Extract the [x, y] coordinate from the center of the cell holding the provided text.  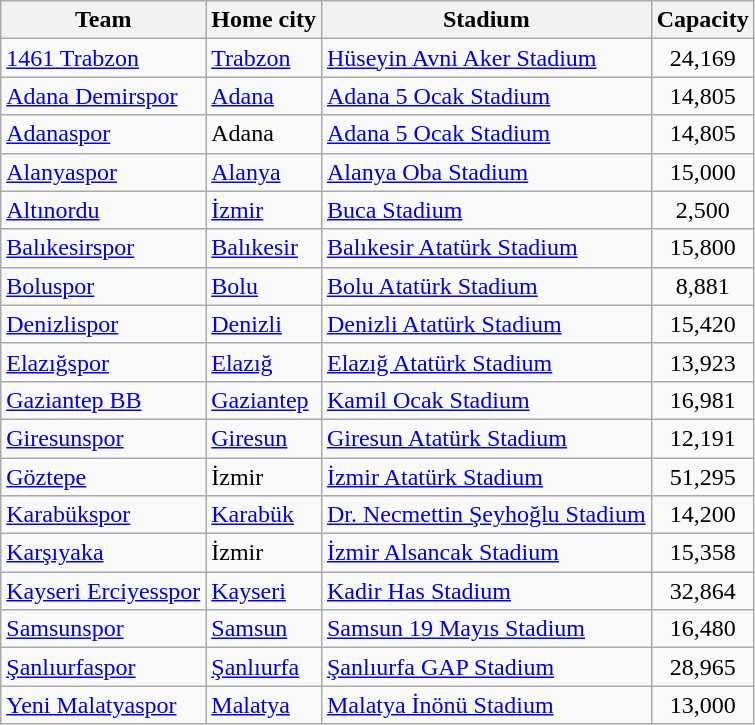
Karabükspor [104, 515]
Team [104, 20]
Şanlıurfaspor [104, 667]
Samsunspor [104, 629]
Göztepe [104, 477]
15,800 [702, 248]
İzmir Atatürk Stadium [486, 477]
Samsun [264, 629]
Dr. Necmettin Şeyhoğlu Stadium [486, 515]
Alanya Oba Stadium [486, 172]
Malatya İnönü Stadium [486, 705]
13,000 [702, 705]
Altınordu [104, 210]
16,480 [702, 629]
Denizlispor [104, 324]
Denizli [264, 324]
Alanya [264, 172]
Balıkesir [264, 248]
28,965 [702, 667]
Karşıyaka [104, 553]
Elazığ Atatürk Stadium [486, 362]
Capacity [702, 20]
Balıkesirspor [104, 248]
Malatya [264, 705]
2,500 [702, 210]
Giresunspor [104, 438]
Adana Demirspor [104, 96]
Kayseri Erciyesspor [104, 591]
Buca Stadium [486, 210]
Alanyaspor [104, 172]
Kayseri [264, 591]
Samsun 19 Mayıs Stadium [486, 629]
Giresun Atatürk Stadium [486, 438]
24,169 [702, 58]
Trabzon [264, 58]
Stadium [486, 20]
Denizli Atatürk Stadium [486, 324]
15,358 [702, 553]
Karabük [264, 515]
14,200 [702, 515]
Elazığ [264, 362]
Giresun [264, 438]
Şanlıurfa GAP Stadium [486, 667]
Hüseyin Avni Aker Stadium [486, 58]
13,923 [702, 362]
15,420 [702, 324]
8,881 [702, 286]
Gaziantep [264, 400]
Kamil Ocak Stadium [486, 400]
1461 Trabzon [104, 58]
Home city [264, 20]
51,295 [702, 477]
İzmir Alsancak Stadium [486, 553]
Gaziantep BB [104, 400]
32,864 [702, 591]
15,000 [702, 172]
Balıkesir Atatürk Stadium [486, 248]
16,981 [702, 400]
Elazığspor [104, 362]
Boluspor [104, 286]
Bolu Atatürk Stadium [486, 286]
Şanlıurfa [264, 667]
Adanaspor [104, 134]
12,191 [702, 438]
Bolu [264, 286]
Yeni Malatyaspor [104, 705]
Kadir Has Stadium [486, 591]
